Capture the cell that displays the provided text and extract its (x, y) central coordinate. 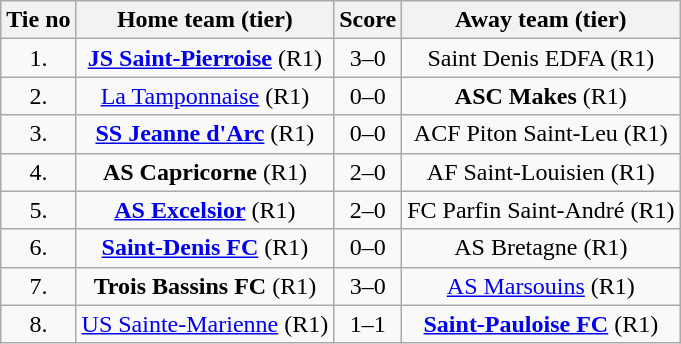
US Sainte-Marienne (R1) (205, 324)
1–1 (368, 324)
8. (38, 324)
Score (368, 20)
Home team (tier) (205, 20)
AS Capricorne (R1) (205, 172)
Tie no (38, 20)
AF Saint-Louisien (R1) (541, 172)
4. (38, 172)
SS Jeanne d'Arc (R1) (205, 134)
FC Parfin Saint-André (R1) (541, 210)
2. (38, 96)
Trois Bassins FC (R1) (205, 286)
JS Saint-Pierroise (R1) (205, 58)
AS Bretagne (R1) (541, 248)
6. (38, 248)
3. (38, 134)
1. (38, 58)
7. (38, 286)
Saint-Denis FC (R1) (205, 248)
Saint Denis EDFA (R1) (541, 58)
Saint-Pauloise FC (R1) (541, 324)
La Tamponnaise (R1) (205, 96)
5. (38, 210)
Away team (tier) (541, 20)
AS Marsouins (R1) (541, 286)
ACF Piton Saint-Leu (R1) (541, 134)
ASC Makes (R1) (541, 96)
AS Excelsior (R1) (205, 210)
